Locate the cell with the specified text and output its (x, y) center coordinate. 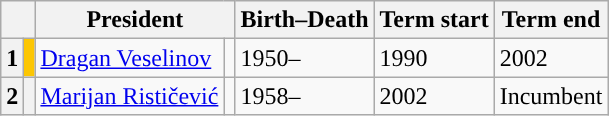
1 (12, 58)
Birth–Death (304, 20)
Term start (434, 20)
1950– (304, 58)
President (135, 20)
Dragan Veselinov (130, 58)
Incumbent (551, 96)
2 (12, 96)
Term end (551, 20)
1958– (304, 96)
Marijan Rističević (130, 96)
1990 (434, 58)
